Determine the [x, y] coordinate at the center of the cell enclosing the given text.  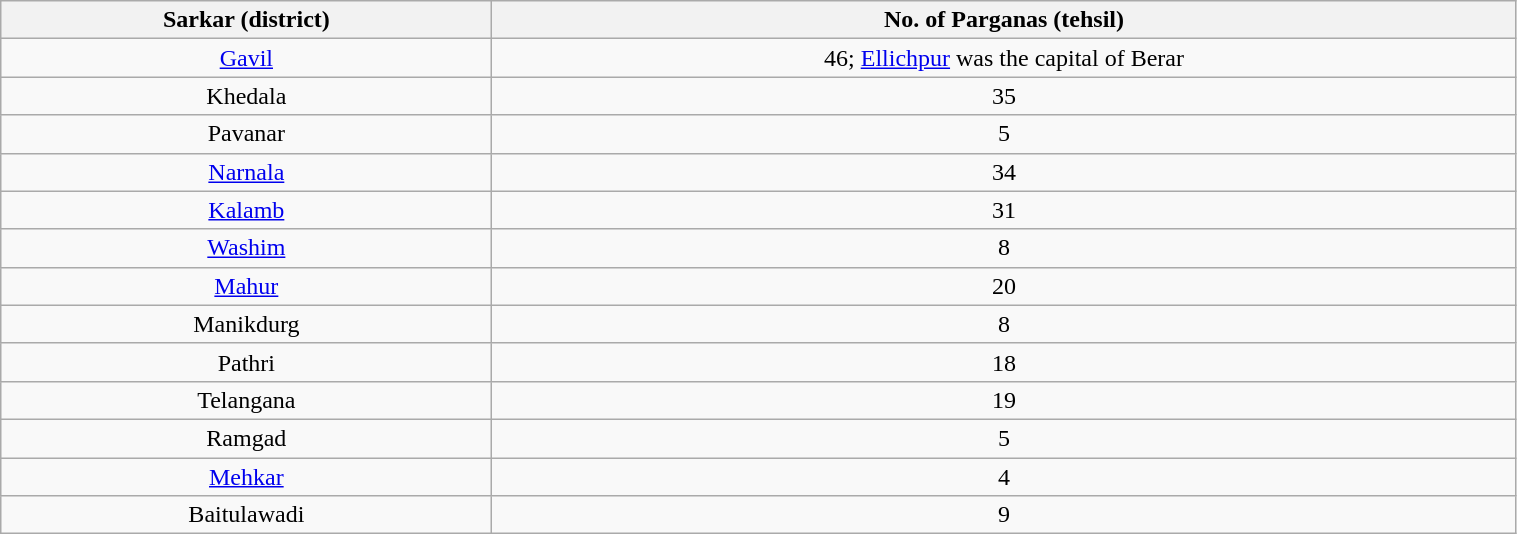
Mehkar [246, 477]
4 [1004, 477]
18 [1004, 362]
9 [1004, 515]
20 [1004, 286]
Pavanar [246, 134]
Kalamb [246, 210]
Gavil [246, 58]
31 [1004, 210]
Sarkar (district) [246, 20]
35 [1004, 96]
Mahur [246, 286]
Baitulawadi [246, 515]
Narnala [246, 172]
Telangana [246, 400]
Ramgad [246, 438]
Washim [246, 248]
No. of Parganas (tehsil) [1004, 20]
19 [1004, 400]
Manikdurg [246, 324]
Pathri [246, 362]
Khedala [246, 96]
34 [1004, 172]
46; Ellichpur was the capital of Berar [1004, 58]
